Search for the cell housing the specified text and yield its (X, Y) center coordinate. 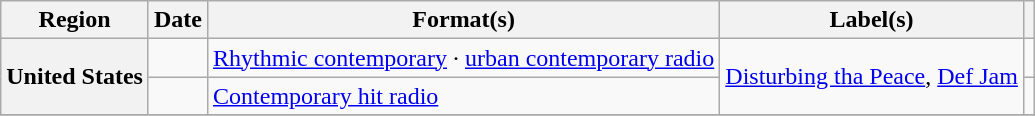
Rhythmic contemporary · urban contemporary radio (464, 58)
Label(s) (872, 20)
Format(s) (464, 20)
Region (75, 20)
Contemporary hit radio (464, 96)
Disturbing tha Peace, Def Jam (872, 77)
United States (75, 77)
Date (178, 20)
